Detect which cell encompasses the target text, then output its (X, Y) center coordinate. 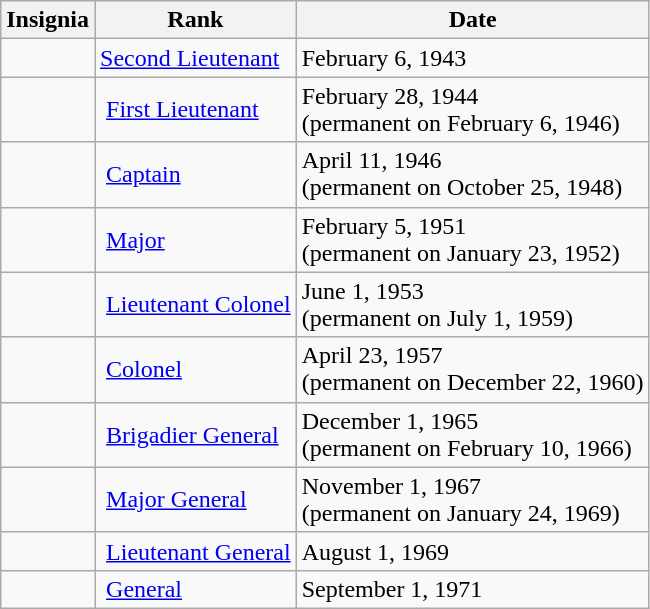
Second Lieutenant (196, 58)
Date (472, 20)
August 1, 1969 (472, 551)
June 1, 1953(permanent on July 1, 1959) (472, 304)
November 1, 1967(permanent on January 24, 1969) (472, 500)
Lieutenant General (196, 551)
September 1, 1971 (472, 589)
Rank (196, 20)
General (196, 589)
Major General (196, 500)
February 5, 1951(permanent on January 23, 1952) (472, 240)
February 28, 1944(permanent on February 6, 1946) (472, 110)
Lieutenant Colonel (196, 304)
April 23, 1957(permanent on December 22, 1960) (472, 370)
Major (196, 240)
December 1, 1965(permanent on February 10, 1966) (472, 434)
First Lieutenant (196, 110)
April 11, 1946(permanent on October 25, 1948) (472, 174)
Insignia (48, 20)
Captain (196, 174)
February 6, 1943 (472, 58)
Colonel (196, 370)
Brigadier General (196, 434)
